Return the [x, y] coordinate for the center point of the cell that contains the specified text.  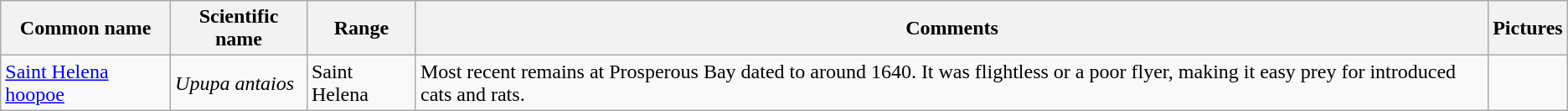
Scientific name [240, 29]
Pictures [1528, 29]
Range [361, 29]
Upupa antaios [240, 82]
Most recent remains at Prosperous Bay dated to around 1640. It was flightless or a poor flyer, making it easy prey for introduced cats and rats. [952, 82]
Saint Helena hoopoe [85, 82]
Saint Helena [361, 82]
Common name [85, 29]
Comments [952, 29]
